Pinpoint the cell where the given text exists, returning its (x, y) midpoint coordinate. 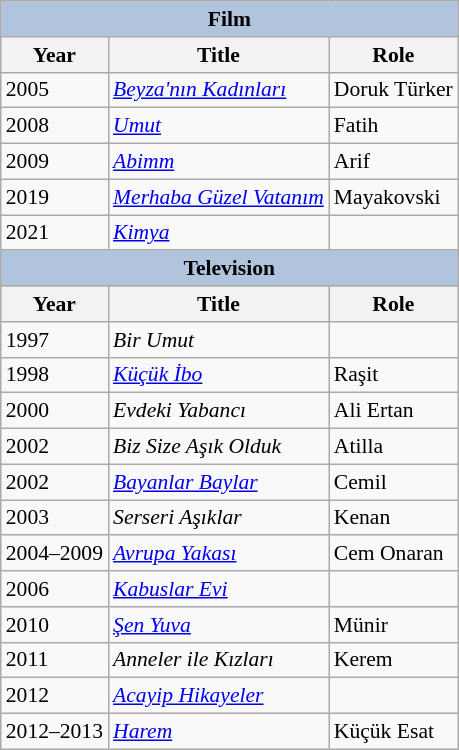
2019 (54, 197)
Şen Yuva (218, 625)
2005 (54, 90)
2010 (54, 625)
Doruk Türker (394, 90)
Umut (218, 126)
Küçük Esat (394, 732)
2011 (54, 660)
2004–2009 (54, 554)
Anneler ile Kızları (218, 660)
Kenan (394, 518)
Kerem (394, 660)
Küçük İbo (218, 375)
2006 (54, 589)
Raşit (394, 375)
Cem Onaran (394, 554)
Acayip Hikayeler (218, 696)
Arif (394, 162)
Abimm (218, 162)
Kimya (218, 233)
Kabuslar Evi (218, 589)
Harem (218, 732)
Serseri Aşıklar (218, 518)
Mayakovski (394, 197)
2003 (54, 518)
2012 (54, 696)
Avrupa Yakası (218, 554)
Biz Size Aşık Olduk (218, 447)
Bayanlar Baylar (218, 482)
Bir Umut (218, 340)
2009 (54, 162)
Television (230, 269)
Fatih (394, 126)
Beyza'nın Kadınları (218, 90)
Film (230, 19)
Münir (394, 625)
Atilla (394, 447)
Merhaba Güzel Vatanım (218, 197)
2008 (54, 126)
Ali Ertan (394, 411)
2000 (54, 411)
Evdeki Yabancı (218, 411)
2021 (54, 233)
Cemil (394, 482)
1997 (54, 340)
2012–2013 (54, 732)
1998 (54, 375)
